For the text-containing cell, return its midpoint in [x, y] coordinate format. 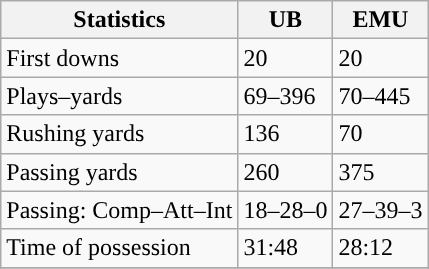
375 [380, 172]
28:12 [380, 248]
EMU [380, 20]
70 [380, 134]
27–39–3 [380, 210]
First downs [120, 58]
Plays–yards [120, 96]
18–28–0 [286, 210]
Time of possession [120, 248]
UB [286, 20]
69–396 [286, 96]
31:48 [286, 248]
Passing: Comp–Att–Int [120, 210]
Rushing yards [120, 134]
260 [286, 172]
Passing yards [120, 172]
70–445 [380, 96]
Statistics [120, 20]
136 [286, 134]
